Capture the cell that displays the provided text and extract its [X, Y] central coordinate. 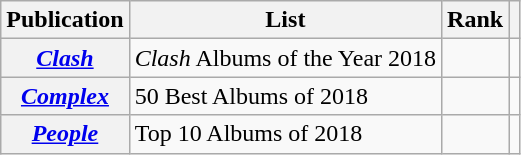
Rank [476, 20]
Clash [65, 58]
People [65, 134]
Top 10 Albums of 2018 [285, 134]
50 Best Albums of 2018 [285, 96]
Clash Albums of the Year 2018 [285, 58]
Publication [65, 20]
Complex [65, 96]
List [285, 20]
